Output the [X, Y] coordinate of the center of the cell containing the given text.  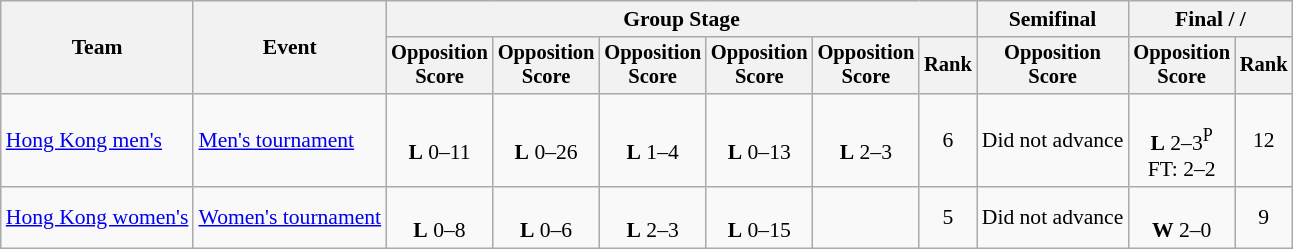
L 0–6 [546, 218]
Semifinal [1053, 19]
Event [290, 48]
6 [948, 140]
L 0–8 [440, 218]
Final / / [1210, 19]
L 0–26 [546, 140]
Team [98, 48]
L 0–13 [760, 140]
Men's tournament [290, 140]
Hong Kong women's [98, 218]
Hong Kong men's [98, 140]
L 0–11 [440, 140]
L 1–4 [652, 140]
W 2–0 [1182, 218]
5 [948, 218]
12 [1264, 140]
L 0–15 [760, 218]
Group Stage [682, 19]
9 [1264, 218]
Women's tournament [290, 218]
L 2–3PFT: 2–2 [1182, 140]
